Output the [x, y] coordinate of the center of the cell containing the given text.  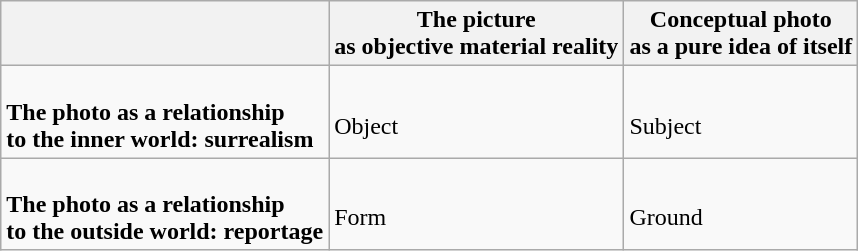
Object [476, 112]
The photo as a relationshipto the inner world: surrealism [165, 112]
The photo as a relationshipto the outside world: reportage [165, 204]
Conceptual photoas a pure idea of itself [741, 34]
The pictureas objective material reality [476, 34]
Form [476, 204]
Subject [741, 112]
Ground [741, 204]
